Identify which cell holds the provided text, then report its [x, y] central coordinate. 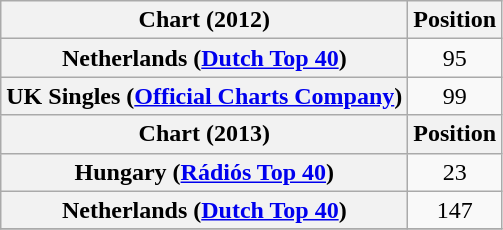
147 [455, 210]
Hungary (Rádiós Top 40) [204, 172]
23 [455, 172]
95 [455, 58]
Chart (2012) [204, 20]
UK Singles (Official Charts Company) [204, 96]
Chart (2013) [204, 134]
99 [455, 96]
